Pinpoint the cell where the given text exists, returning its (x, y) midpoint coordinate. 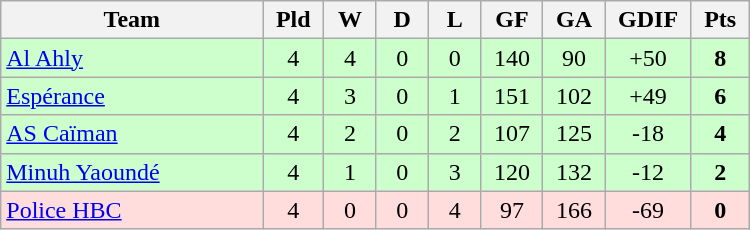
120 (512, 172)
132 (574, 172)
GA (574, 20)
Team (132, 20)
L (454, 20)
90 (574, 58)
GF (512, 20)
-12 (648, 172)
-18 (648, 134)
GDIF (648, 20)
+50 (648, 58)
Espérance (132, 96)
140 (512, 58)
102 (574, 96)
Minuh Yaoundé (132, 172)
W (350, 20)
125 (574, 134)
-69 (648, 210)
6 (720, 96)
Al Ahly (132, 58)
Pld (294, 20)
AS Caïman (132, 134)
97 (512, 210)
Police HBC (132, 210)
151 (512, 96)
107 (512, 134)
8 (720, 58)
D (402, 20)
166 (574, 210)
Pts (720, 20)
+49 (648, 96)
